Return [x, y] of the center of cell containing provided text 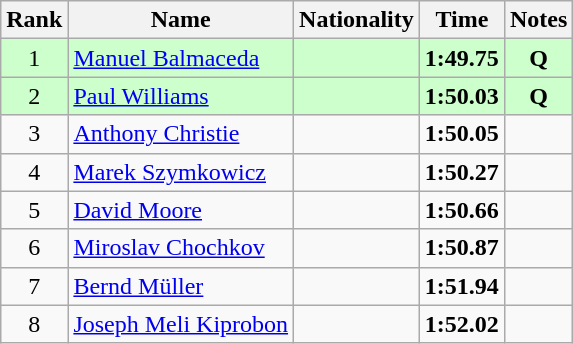
5 [34, 210]
Rank [34, 20]
Manuel Balmaceda [181, 58]
Joseph Meli Kiprobon [181, 324]
1:50.87 [462, 248]
David Moore [181, 210]
1 [34, 58]
1:49.75 [462, 58]
8 [34, 324]
Anthony Christie [181, 134]
Marek Szymkowicz [181, 172]
6 [34, 248]
Name [181, 20]
4 [34, 172]
7 [34, 286]
2 [34, 96]
Time [462, 20]
Miroslav Chochkov [181, 248]
Bernd Müller [181, 286]
1:50.03 [462, 96]
3 [34, 134]
Nationality [357, 20]
Paul Williams [181, 96]
1:52.02 [462, 324]
Notes [538, 20]
1:51.94 [462, 286]
1:50.27 [462, 172]
1:50.66 [462, 210]
1:50.05 [462, 134]
